Find where the given text appears and provide that cell's center as (X, Y) coordinate. 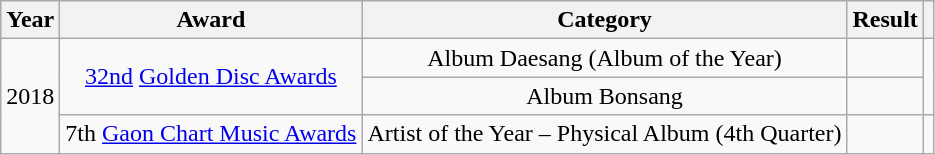
7th Gaon Chart Music Awards (211, 134)
2018 (30, 96)
Result (885, 20)
Album Daesang (Album of the Year) (604, 58)
Artist of the Year – Physical Album (4th Quarter) (604, 134)
Category (604, 20)
Award (211, 20)
Album Bonsang (604, 96)
32nd Golden Disc Awards (211, 77)
Year (30, 20)
